Detect which cell encompasses the target text, then output its (x, y) center coordinate. 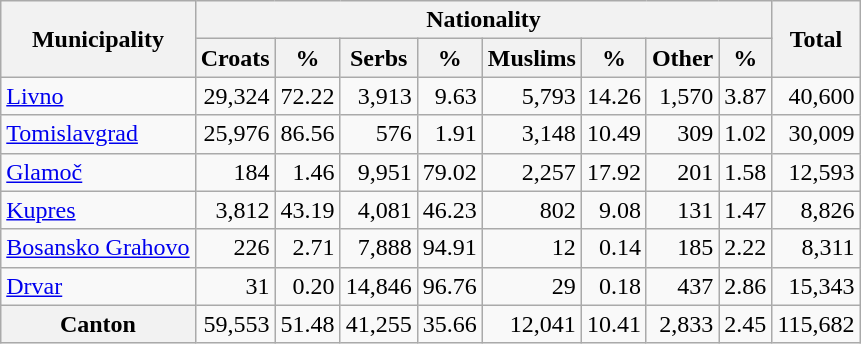
0.20 (308, 286)
309 (682, 134)
5,793 (532, 96)
1,570 (682, 96)
Kupres (98, 210)
72.22 (308, 96)
Other (682, 58)
46.23 (450, 210)
1.02 (746, 134)
Nationality (484, 20)
Bosansko Grahovo (98, 248)
115,682 (816, 324)
43.19 (308, 210)
185 (682, 248)
Livno (98, 96)
30,009 (816, 134)
576 (378, 134)
25,976 (235, 134)
Muslims (532, 58)
31 (235, 286)
0.18 (614, 286)
0.14 (614, 248)
Croats (235, 58)
3,913 (378, 96)
201 (682, 172)
802 (532, 210)
131 (682, 210)
3,148 (532, 134)
1.58 (746, 172)
40,600 (816, 96)
51.48 (308, 324)
35.66 (450, 324)
41,255 (378, 324)
1.46 (308, 172)
2,833 (682, 324)
Drvar (98, 286)
Tomislavgrad (98, 134)
59,553 (235, 324)
12,593 (816, 172)
29 (532, 286)
12,041 (532, 324)
9,951 (378, 172)
Canton (98, 324)
17.92 (614, 172)
94.91 (450, 248)
79.02 (450, 172)
12 (532, 248)
3,812 (235, 210)
10.49 (614, 134)
14,846 (378, 286)
9.63 (450, 96)
Total (816, 39)
226 (235, 248)
8,311 (816, 248)
10.41 (614, 324)
3.87 (746, 96)
96.76 (450, 286)
184 (235, 172)
14.26 (614, 96)
2.45 (746, 324)
Glamoč (98, 172)
4,081 (378, 210)
29,324 (235, 96)
2,257 (532, 172)
Serbs (378, 58)
8,826 (816, 210)
437 (682, 286)
2.22 (746, 248)
1.47 (746, 210)
2.71 (308, 248)
Municipality (98, 39)
7,888 (378, 248)
9.08 (614, 210)
2.86 (746, 286)
15,343 (816, 286)
1.91 (450, 134)
86.56 (308, 134)
